For the text-containing cell, return its midpoint in [x, y] coordinate format. 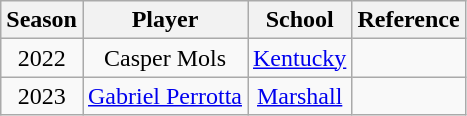
2023 [42, 96]
Gabriel Perrotta [164, 96]
2022 [42, 58]
Reference [408, 20]
Player [164, 20]
Casper Mols [164, 58]
School [300, 20]
Kentucky [300, 58]
Season [42, 20]
Marshall [300, 96]
